Determine the (x, y) coordinate at the center of the cell enclosing the given text.  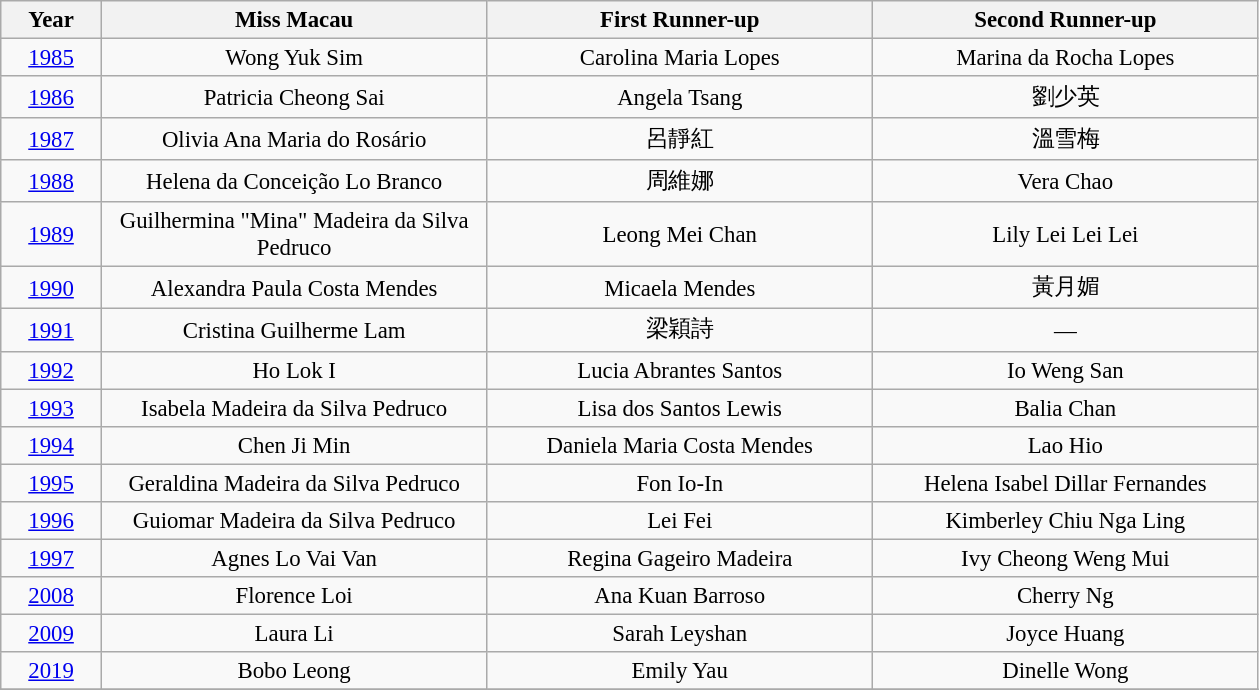
1987 (52, 139)
Balia Chan (1066, 408)
Alexandra Paula Costa Mendes (294, 288)
Olivia Ana Maria do Rosário (294, 139)
Ana Kuan Barroso (680, 596)
Fon Io-In (680, 483)
Isabela Madeira da Silva Pedruco (294, 408)
― (1066, 330)
Lao Hio (1066, 445)
1988 (52, 181)
Lily Lei Lei Lei (1066, 234)
2009 (52, 633)
1993 (52, 408)
Miss Macau (294, 20)
Joyce Huang (1066, 633)
Lisa dos Santos Lewis (680, 408)
Year (52, 20)
1997 (52, 558)
Helena Isabel Dillar Fernandes (1066, 483)
1989 (52, 234)
2019 (52, 671)
Ivy Cheong Weng Mui (1066, 558)
Lucia Abrantes Santos (680, 370)
1994 (52, 445)
1992 (52, 370)
1996 (52, 521)
梁穎詩 (680, 330)
Agnes Lo Vai Van (294, 558)
Marina da Rocha Lopes (1066, 58)
Patricia Cheong Sai (294, 97)
2008 (52, 596)
Leong Mei Chan (680, 234)
Vera Chao (1066, 181)
Dinelle Wong (1066, 671)
Helena da Conceição Lo Branco (294, 181)
Carolina Maria Lopes (680, 58)
Florence Loi (294, 596)
Emily Yau (680, 671)
Cristina Guilherme Lam (294, 330)
Ho Lok I (294, 370)
Wong Yuk Sim (294, 58)
Regina Gageiro Madeira (680, 558)
Cherry Ng (1066, 596)
1985 (52, 58)
Micaela Mendes (680, 288)
Second Runner-up (1066, 20)
1995 (52, 483)
Geraldina Madeira da Silva Pedruco (294, 483)
1990 (52, 288)
Laura Li (294, 633)
Angela Tsang (680, 97)
Daniela Maria Costa Mendes (680, 445)
溫雪梅 (1066, 139)
Lei Fei (680, 521)
Guiomar Madeira da Silva Pedruco (294, 521)
周維娜 (680, 181)
Chen Ji Min (294, 445)
劉少英 (1066, 97)
呂靜紅 (680, 139)
Sarah Leyshan (680, 633)
Kimberley Chiu Nga Ling (1066, 521)
First Runner-up (680, 20)
1986 (52, 97)
Io Weng San (1066, 370)
1991 (52, 330)
Guilhermina "Mina" Madeira da Silva Pedruco (294, 234)
黃月媚 (1066, 288)
Bobo Leong (294, 671)
